Provide the [x, y] coordinate of the cell's center where the given text is located.  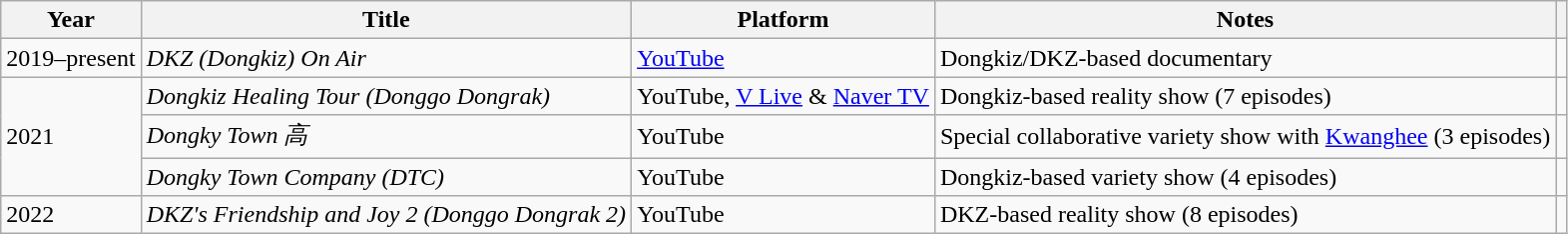
Dongky Town 高 [386, 136]
DKZ-based reality show (8 episodes) [1245, 215]
Dongky Town Company (DTC) [386, 177]
DKZ's Friendship and Joy 2 (Donggo Dongrak 2) [386, 215]
DKZ (Dongkiz) On Air [386, 58]
Platform [784, 20]
Title [386, 20]
Year [71, 20]
2022 [71, 215]
Dongkiz-based variety show (4 episodes) [1245, 177]
2021 [71, 136]
YouTube, V Live & Naver TV [784, 96]
Dongkiz Healing Tour (Donggo Dongrak) [386, 96]
Notes [1245, 20]
2019–present [71, 58]
Dongkiz/DKZ-based documentary [1245, 58]
Dongkiz-based reality show (7 episodes) [1245, 96]
Special collaborative variety show with Kwanghee (3 episodes) [1245, 136]
